For the text-containing cell, return its midpoint in [x, y] coordinate format. 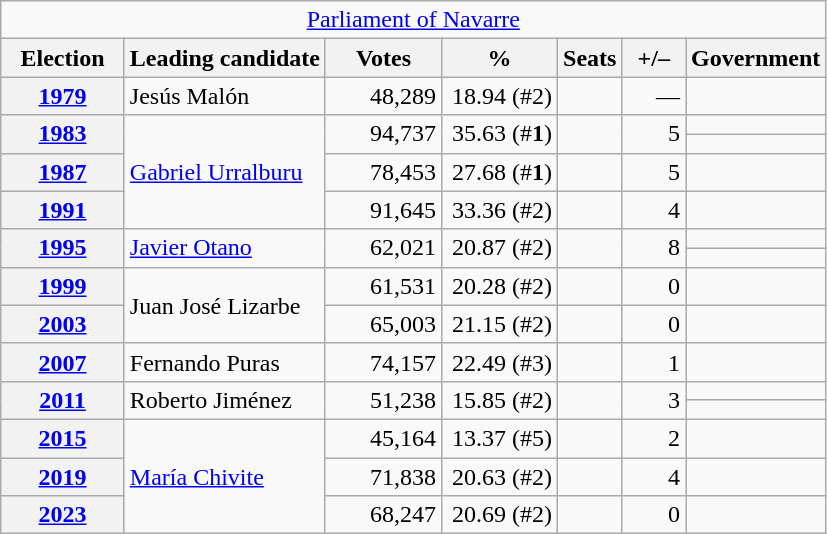
Jesús Malón [224, 96]
78,453 [383, 172]
35.63 (#1) [499, 134]
— [654, 96]
51,238 [383, 400]
1983 [63, 134]
Government [756, 58]
1 [654, 362]
1995 [63, 248]
1987 [63, 172]
94,737 [383, 134]
2015 [63, 438]
48,289 [383, 96]
1991 [63, 210]
74,157 [383, 362]
Fernando Puras [224, 362]
20.69 (#2) [499, 515]
Votes [383, 58]
13.37 (#5) [499, 438]
Javier Otano [224, 248]
Leading candidate [224, 58]
68,247 [383, 515]
2 [654, 438]
18.94 (#2) [499, 96]
20.28 (#2) [499, 286]
3 [654, 400]
María Chivite [224, 476]
1999 [63, 286]
45,164 [383, 438]
2007 [63, 362]
2011 [63, 400]
20.87 (#2) [499, 248]
% [499, 58]
62,021 [383, 248]
20.63 (#2) [499, 477]
2019 [63, 477]
71,838 [383, 477]
Election [63, 58]
Juan José Lizarbe [224, 305]
22.49 (#3) [499, 362]
27.68 (#1) [499, 172]
2023 [63, 515]
Gabriel Urralburu [224, 172]
91,645 [383, 210]
61,531 [383, 286]
2003 [63, 324]
Roberto Jiménez [224, 400]
15.85 (#2) [499, 400]
1979 [63, 96]
21.15 (#2) [499, 324]
Seats [590, 58]
Parliament of Navarre [414, 20]
65,003 [383, 324]
33.36 (#2) [499, 210]
+/– [654, 58]
8 [654, 248]
